Locate the cell with the specified text and output its [x, y] center coordinate. 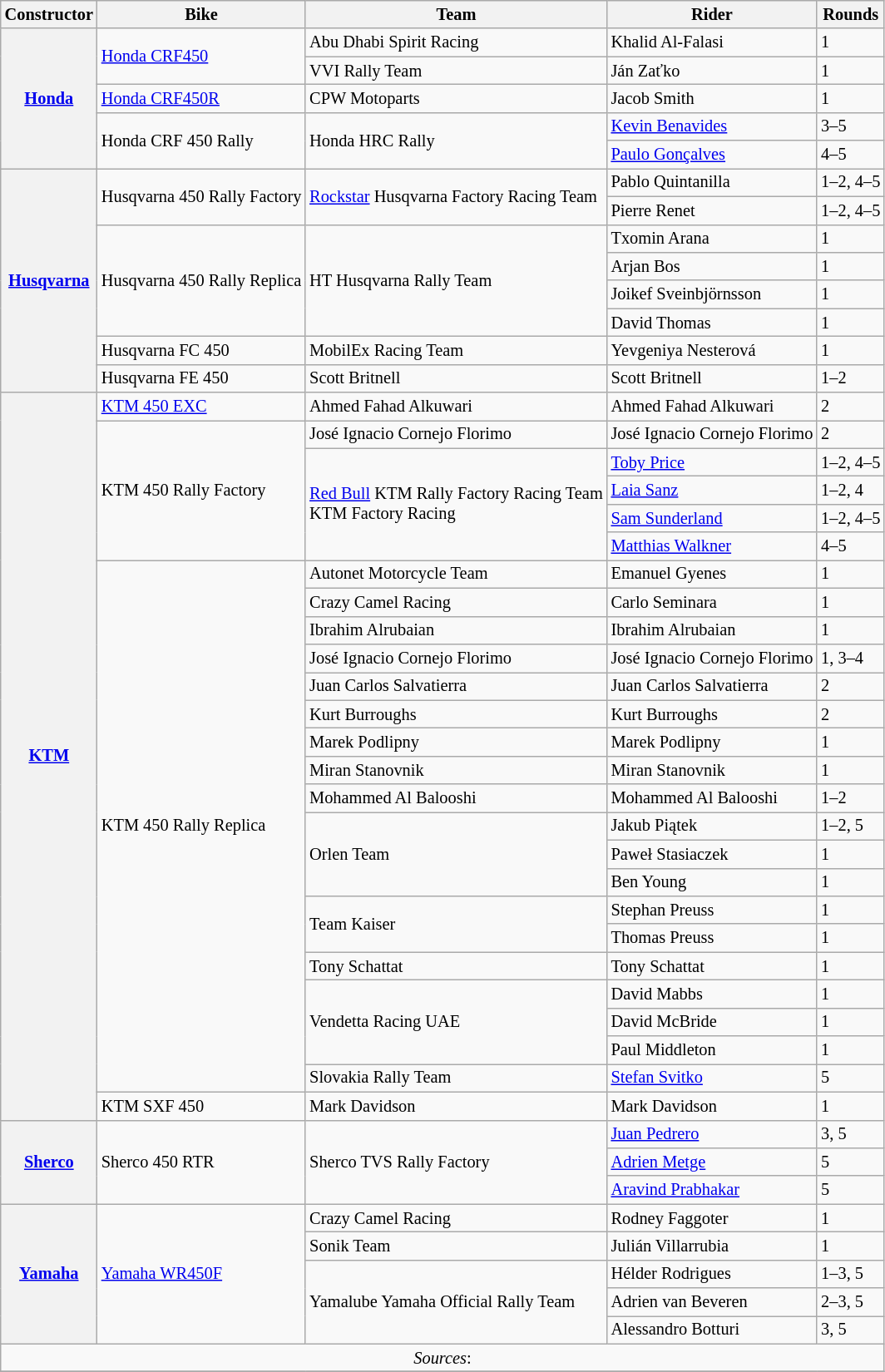
David McBride [712, 1022]
Bike [201, 14]
Emanuel Gyenes [712, 574]
Sherco TVS Rally Factory [456, 1162]
Paulo Gonçalves [712, 155]
KTM SXF 450 [201, 1106]
Adrien Metge [712, 1162]
Yamaha [49, 1274]
Stefan Svitko [712, 1078]
Hélder Rodrigues [712, 1274]
Paweł Stasiaczek [712, 854]
Ján Zaťko [712, 71]
Alessandro Botturi [712, 1330]
Stephan Preuss [712, 910]
Paul Middleton [712, 1050]
Slovakia Rally Team [456, 1078]
David Mabbs [712, 994]
Aravind Prabhakar [712, 1190]
2–3, 5 [850, 1302]
Kevin Benavides [712, 126]
Khalid Al-Falasi [712, 42]
Honda [49, 98]
Thomas Preuss [712, 938]
David Thomas [712, 323]
Yevgeniya Nesterová [712, 350]
Arjan Bos [712, 266]
Sherco 450 RTR [201, 1162]
Sherco [49, 1162]
Husqvarna 450 Rally Replica [201, 281]
Honda HRC Rally [456, 140]
Vendetta Racing UAE [456, 1021]
Team [456, 14]
HT Husqvarna Rally Team [456, 281]
1–3, 5 [850, 1274]
Husqvarna [49, 279]
CPW Motoparts [456, 98]
Husqvarna 450 Rally Factory [201, 196]
Red Bull KTM Rally Factory Racing Team KTM Factory Racing [456, 504]
Honda CRF450R [201, 98]
Pablo Quintanilla [712, 182]
Abu Dhabi Spirit Racing [456, 42]
Joikef Sveinbjörnsson [712, 294]
Carlo Seminara [712, 602]
Ben Young [712, 882]
Husqvarna FC 450 [201, 350]
1–2, 4 [850, 490]
Honda CRF450 [201, 57]
Adrien van Beveren [712, 1302]
Julián Villarrubia [712, 1246]
Husqvarna FE 450 [201, 378]
Pierre Renet [712, 210]
Rockstar Husqvarna Factory Racing Team [456, 196]
Rider [712, 14]
Laia Sanz [712, 490]
Matthias Walkner [712, 546]
Sam Sunderland [712, 518]
1, 3–4 [850, 658]
Jakub Piątek [712, 826]
Sonik Team [456, 1246]
KTM [49, 757]
MobilEx Racing Team [456, 350]
Toby Price [712, 462]
Honda CRF 450 Rally [201, 140]
Team Kaiser [456, 923]
Yamalube Yamaha Official Rally Team [456, 1302]
Juan Pedrero [712, 1134]
Sources: [442, 1358]
KTM 450 EXC [201, 407]
Orlen Team [456, 853]
Yamaha WR450F [201, 1274]
3–5 [850, 126]
Rodney Faggoter [712, 1218]
VVI Rally Team [456, 71]
KTM 450 Rally Replica [201, 825]
Rounds [850, 14]
Autonet Motorcycle Team [456, 574]
Txomin Arana [712, 239]
Constructor [49, 14]
KTM 450 Rally Factory [201, 490]
1–2, 5 [850, 826]
Jacob Smith [712, 98]
